Scan for the cell matching the given text and deliver its [X, Y] coordinate at center. 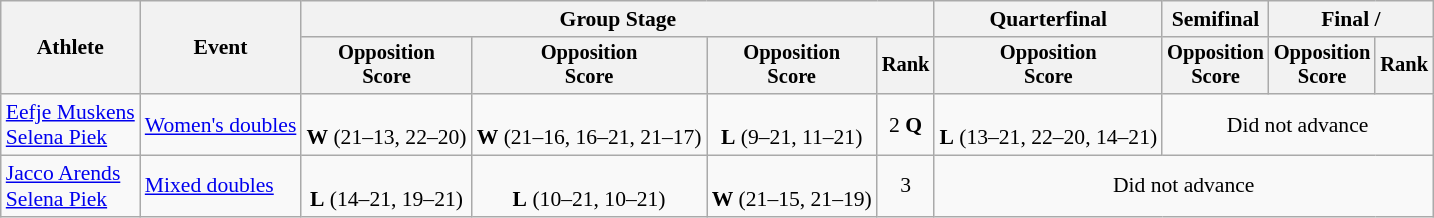
W (21–13, 22–20) [386, 124]
L (9–21, 11–21) [792, 124]
Semifinal [1216, 19]
W (21–16, 16–21, 21–17) [590, 124]
Jacco ArendsSelena Piek [70, 186]
Eefje MuskensSelena Piek [70, 124]
Athlete [70, 48]
L (13–21, 22–20, 14–21) [1048, 124]
L (10–21, 10–21) [590, 186]
Mixed doubles [221, 186]
2 Q [906, 124]
Quarterfinal [1048, 19]
L (14–21, 19–21) [386, 186]
Group Stage [618, 19]
Event [221, 48]
W (21–15, 21–19) [792, 186]
Women's doubles [221, 124]
3 [906, 186]
Final / [1351, 19]
